Identify which cell holds the provided text, then report its (x, y) central coordinate. 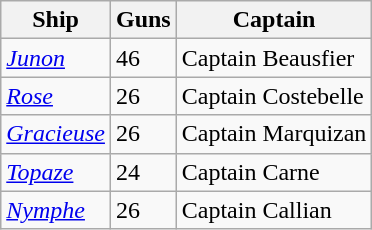
Captain (274, 20)
Captain Beausfier (274, 58)
Ship (56, 20)
Gracieuse (56, 134)
Captain Carne (274, 172)
Rose (56, 96)
Topaze (56, 172)
24 (143, 172)
Nymphe (56, 210)
Captain Marquizan (274, 134)
Junon (56, 58)
Captain Costebelle (274, 96)
Captain Callian (274, 210)
Guns (143, 20)
46 (143, 58)
